Capture the cell that displays the provided text and extract its [x, y] central coordinate. 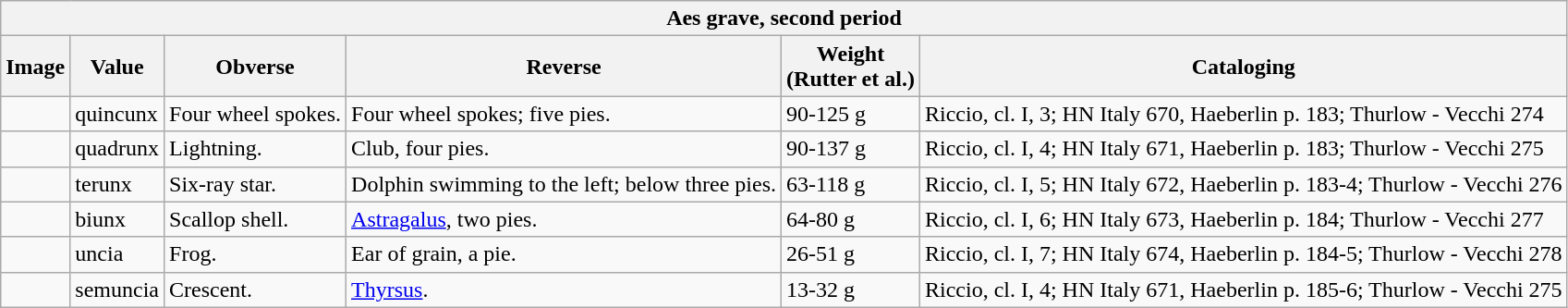
Frog. [255, 254]
Thyrsus. [564, 290]
Club, four pies. [564, 149]
terunx [117, 184]
13-32 g [851, 290]
quadrunx [117, 149]
Crescent. [255, 290]
Dolphin swimming to the left; below three pies. [564, 184]
Weight(Rutter et al.) [851, 67]
Four wheel spokes; five pies. [564, 114]
Six-ray star. [255, 184]
90-137 g [851, 149]
Reverse [564, 67]
Astragalus, two pies. [564, 219]
semuncia [117, 290]
Riccio, cl. I, 4; HN Italy 671, Haeberlin p. 185-6; Thurlow - Vecchi 275 [1244, 290]
Riccio, cl. I, 3; HN Italy 670, Haeberlin p. 183; Thurlow - Vecchi 274 [1244, 114]
Riccio, cl. I, 4; HN Italy 671, Haeberlin p. 183; Thurlow - Vecchi 275 [1244, 149]
Scallop shell. [255, 219]
64-80 g [851, 219]
Image [35, 67]
Riccio, cl. I, 6; HN Italy 673, Haeberlin p. 184; Thurlow - Vecchi 277 [1244, 219]
63-118 g [851, 184]
Lightning. [255, 149]
uncia [117, 254]
Cataloging [1244, 67]
biunx [117, 219]
26-51 g [851, 254]
90-125 g [851, 114]
Aes grave, second period [784, 18]
Ear of grain, a pie. [564, 254]
quincunx [117, 114]
Riccio, cl. I, 5; HN Italy 672, Haeberlin p. 183-4; Thurlow - Vecchi 276 [1244, 184]
Riccio, cl. I, 7; HN Italy 674, Haeberlin p. 184-5; Thurlow - Vecchi 278 [1244, 254]
Four wheel spokes. [255, 114]
Value [117, 67]
Obverse [255, 67]
